Scan for the cell matching the given text and deliver its [X, Y] coordinate at center. 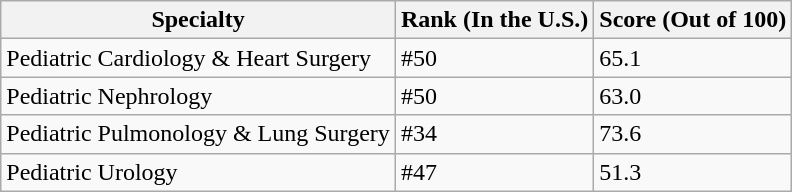
Pediatric Nephrology [198, 96]
#47 [494, 172]
Pediatric Cardiology & Heart Surgery [198, 58]
Score (Out of 100) [693, 20]
Specialty [198, 20]
73.6 [693, 134]
#34 [494, 134]
63.0 [693, 96]
65.1 [693, 58]
Pediatric Urology [198, 172]
Rank (In the U.S.) [494, 20]
Pediatric Pulmonology & Lung Surgery [198, 134]
51.3 [693, 172]
